Return [X, Y] of the center of cell containing provided text 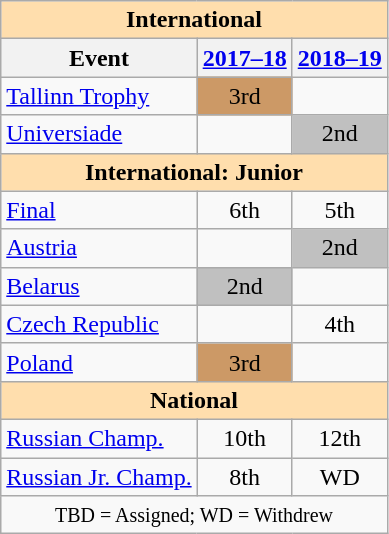
2017–18 [244, 58]
5th [340, 210]
Poland [99, 362]
Final [99, 210]
Czech Republic [99, 324]
International: Junior [194, 172]
Universiade [99, 134]
National [194, 400]
WD [340, 477]
Russian Champ. [99, 438]
12th [340, 438]
4th [340, 324]
TBD = Assigned; WD = Withdrew [194, 515]
Tallinn Trophy [99, 96]
Russian Jr. Champ. [99, 477]
10th [244, 438]
Event [99, 58]
Austria [99, 248]
International [194, 20]
6th [244, 210]
8th [244, 477]
2018–19 [340, 58]
Belarus [99, 286]
